Search for the cell housing the specified text and yield its (x, y) center coordinate. 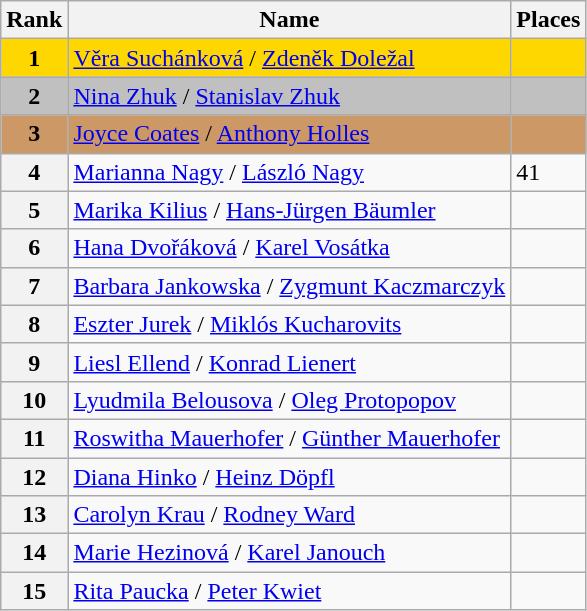
Nina Zhuk / Stanislav Zhuk (290, 96)
Roswitha Mauerhofer / Günther Mauerhofer (290, 438)
11 (34, 438)
Rank (34, 20)
6 (34, 248)
14 (34, 553)
Marika Kilius / Hans-Jürgen Bäumler (290, 210)
Marianna Nagy / László Nagy (290, 172)
Hana Dvořáková / Karel Vosátka (290, 248)
Eszter Jurek / Miklós Kucharovits (290, 324)
4 (34, 172)
Barbara Jankowska / Zygmunt Kaczmarczyk (290, 286)
15 (34, 591)
13 (34, 515)
1 (34, 58)
2 (34, 96)
Věra Suchánková / Zdeněk Doležal (290, 58)
3 (34, 134)
5 (34, 210)
7 (34, 286)
8 (34, 324)
Diana Hinko / Heinz Döpfl (290, 477)
Places (548, 20)
Lyudmila Belousova / Oleg Protopopov (290, 400)
41 (548, 172)
Liesl Ellend / Konrad Lienert (290, 362)
12 (34, 477)
Marie Hezinová / Karel Janouch (290, 553)
9 (34, 362)
Carolyn Krau / Rodney Ward (290, 515)
Rita Paucka / Peter Kwiet (290, 591)
10 (34, 400)
Name (290, 20)
Joyce Coates / Anthony Holles (290, 134)
